For the text-containing cell, return its midpoint in [x, y] coordinate format. 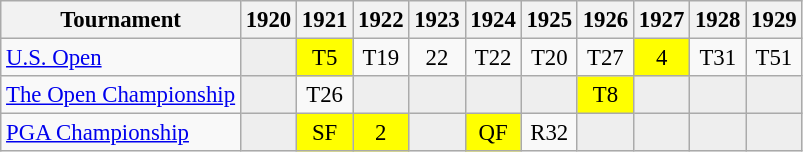
1928 [718, 20]
T51 [774, 58]
Tournament [121, 20]
22 [437, 58]
1922 [381, 20]
1926 [605, 20]
R32 [549, 133]
1929 [774, 20]
1921 [325, 20]
U.S. Open [121, 58]
T31 [718, 58]
T19 [381, 58]
1927 [661, 20]
QF [493, 133]
2 [381, 133]
T26 [325, 95]
1924 [493, 20]
PGA Championship [121, 133]
T22 [493, 58]
4 [661, 58]
T5 [325, 58]
1925 [549, 20]
1923 [437, 20]
T8 [605, 95]
T20 [549, 58]
The Open Championship [121, 95]
SF [325, 133]
1920 [268, 20]
T27 [605, 58]
